Provide the [x, y] coordinate of the cell's center where the given text is located.  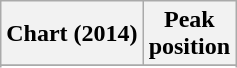
Peakposition [189, 34]
Chart (2014) [72, 34]
